Provide the [x, y] coordinate of the cell's center where the given text is located.  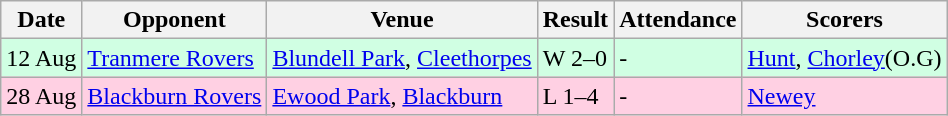
Scorers [844, 20]
Venue [402, 20]
Blundell Park, Cleethorpes [402, 58]
12 Aug [42, 58]
Newey [844, 96]
Blackburn Rovers [174, 96]
28 Aug [42, 96]
Date [42, 20]
W 2–0 [575, 58]
Attendance [678, 20]
Opponent [174, 20]
Result [575, 20]
Hunt, Chorley(O.G) [844, 58]
Ewood Park, Blackburn [402, 96]
Tranmere Rovers [174, 58]
L 1–4 [575, 96]
